Extract the (X, Y) coordinate from the center of the cell holding the provided text.  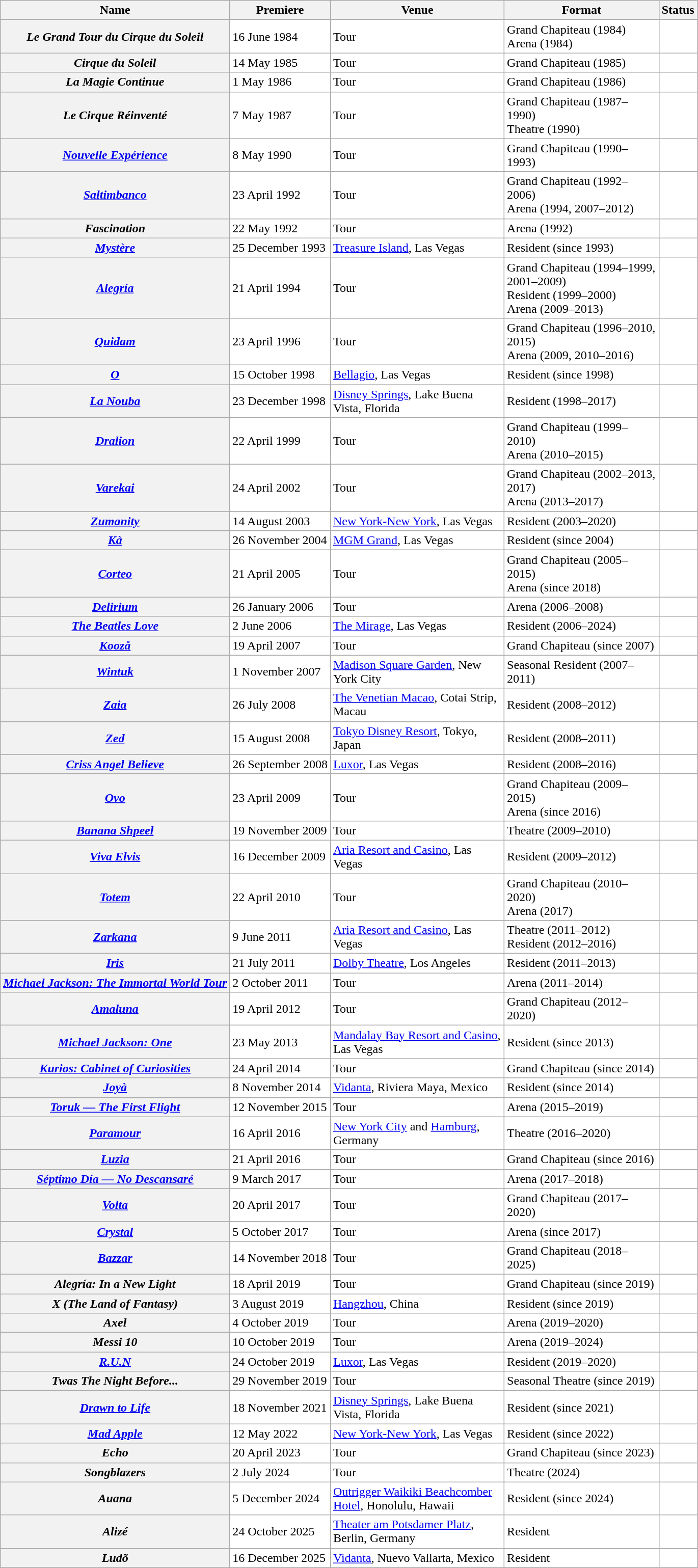
Michael Jackson: The Immortal World Tour (115, 983)
R.U.N (115, 1362)
3 August 2019 (280, 1304)
Mandalay Bay Resort and Casino, Las Vegas (417, 1042)
Grand Chapiteau (2010–2020)Arena (2017) (582, 897)
Resident (2006–2024) (582, 626)
5 October 2017 (280, 1231)
Ludõ (115, 1558)
Delirium (115, 607)
Bellagio, Las Vegas (417, 374)
Le Cirque Réinventé (115, 115)
Resident (since 2019) (582, 1304)
24 April 2014 (280, 1068)
Zarkana (115, 937)
Zed (115, 738)
Quidam (115, 341)
Alizé (115, 1531)
Name (115, 10)
Mystère (115, 248)
La Magie Continue (115, 82)
24 October 2025 (280, 1531)
Dolby Theatre, Los Angeles (417, 963)
24 October 2019 (280, 1362)
21 April 2005 (280, 574)
Corteo (115, 574)
16 December 2025 (280, 1558)
X (The Land of Fantasy) (115, 1304)
Ovo (115, 797)
Arena (2006–2008) (582, 607)
9 March 2017 (280, 1179)
8 November 2014 (280, 1088)
14 August 2003 (280, 521)
Vidanta, Nuevo Vallarta, Mexico (417, 1558)
Michael Jackson: One (115, 1042)
21 July 2011 (280, 963)
Twas The Night Before... (115, 1381)
Hangzhou, China (417, 1304)
8 May 1990 (280, 155)
24 April 2002 (280, 488)
Grand Chapiteau (1994–1999, 2001–2009)Resident (1999–2000)Arena (2009–2013) (582, 287)
23 April 1996 (280, 341)
Resident (since 1993) (582, 248)
12 November 2015 (280, 1107)
Theatre (2016–2020) (582, 1133)
Resident (2019–2020) (582, 1362)
Resident (2011–2013) (582, 963)
Le Grand Tour du Cirque du Soleil (115, 37)
Seasonal Resident (2007–2011) (582, 671)
Arena (1992) (582, 228)
Arena (2011–2014) (582, 983)
22 April 2010 (280, 897)
Zaia (115, 705)
Arena (2015–2019) (582, 1107)
Joyà (115, 1088)
2 June 2006 (280, 626)
The Beatles Love (115, 626)
Luzia (115, 1159)
Paramour (115, 1133)
22 May 1992 (280, 228)
MGM Grand, Las Vegas (417, 540)
29 November 2019 (280, 1381)
Saltimbanco (115, 195)
Grand Chapiteau (2009–2015)Arena (since 2016) (582, 797)
23 April 1992 (280, 195)
26 September 2008 (280, 764)
Grand Chapiteau (2012–2020) (582, 1009)
Arena (2019–2024) (582, 1342)
18 April 2019 (280, 1284)
Kurios: Cabinet of Curiosities (115, 1068)
Séptimo Día — No Descansaré (115, 1179)
21 April 2016 (280, 1159)
Resident (2003–2020) (582, 521)
Arena (since 2017) (582, 1231)
New York City and Hamburg, Germany (417, 1133)
Grand Chapiteau (1986) (582, 82)
Crystal (115, 1231)
Tokyo Disney Resort, Tokyo, Japan (417, 738)
Grand Chapiteau (2017–2020) (582, 1205)
21 April 1994 (280, 287)
2 July 2024 (280, 1472)
12 May 2022 (280, 1434)
15 August 2008 (280, 738)
The Mirage, Las Vegas (417, 626)
Alegría: In a New Light (115, 1284)
14 May 1985 (280, 63)
Echo (115, 1453)
20 April 2023 (280, 1453)
Grand Chapiteau (1987–1990)Theatre (1990) (582, 115)
Totem (115, 897)
23 April 2009 (280, 797)
Songblazers (115, 1472)
23 December 1998 (280, 400)
16 December 2009 (280, 857)
Resident (2008–2016) (582, 764)
Zumanity (115, 521)
Resident (since 2013) (582, 1042)
Koozå (115, 645)
Mad Apple (115, 1434)
Resident (since 2014) (582, 1088)
1 May 1986 (280, 82)
Grand Chapiteau (2002–2013, 2017)Arena (2013–2017) (582, 488)
Grand Chapiteau (since 2023) (582, 1453)
18 November 2021 (280, 1407)
Nouvelle Expérience (115, 155)
Theatre (2009–2010) (582, 830)
23 May 2013 (280, 1042)
14 November 2018 (280, 1257)
10 October 2019 (280, 1342)
Bazzar (115, 1257)
La Nouba (115, 400)
Grand Chapiteau (1985) (582, 63)
Viva Elvis (115, 857)
7 May 1987 (280, 115)
Venue (417, 10)
15 October 1998 (280, 374)
Theatre (2024) (582, 1472)
Varekai (115, 488)
The Venetian Macao, Cotai Strip, Macau (417, 705)
25 December 1993 (280, 248)
Grand Chapiteau (1999–2010)Arena (2010–2015) (582, 441)
Vidanta, Riviera Maya, Mexico (417, 1088)
Resident (since 1998) (582, 374)
Grand Chapiteau (2005–2015)Arena (since 2018) (582, 574)
Alegría (115, 287)
Resident (since 2021) (582, 1407)
Dralion (115, 441)
Treasure Island, Las Vegas (417, 248)
26 January 2006 (280, 607)
Theatre (2011–2012)Resident (2012–2016) (582, 937)
Resident (1998–2017) (582, 400)
Drawn to Life (115, 1407)
Premiere (280, 10)
Status (678, 10)
1 November 2007 (280, 671)
Resident (since 2004) (582, 540)
Madison Square Garden, New York City (417, 671)
Volta (115, 1205)
Grand Chapiteau (since 2019) (582, 1284)
9 June 2011 (280, 937)
26 July 2008 (280, 705)
Resident (2009–2012) (582, 857)
Grand Chapiteau (1984)Arena (1984) (582, 37)
Axel (115, 1323)
Amaluna (115, 1009)
Iris (115, 963)
Grand Chapiteau (1996–2010, 2015)Arena (2009, 2010–2016) (582, 341)
Toruk — The First Flight (115, 1107)
Kà (115, 540)
Theater am Potsdamer Platz, Berlin, Germany (417, 1531)
O (115, 374)
4 October 2019 (280, 1323)
Resident (since 2022) (582, 1434)
5 December 2024 (280, 1499)
Auana (115, 1499)
Fascination (115, 228)
Arena (2019–2020) (582, 1323)
Grand Chapiteau (2018–2025) (582, 1257)
Arena (2017–2018) (582, 1179)
Grand Chapiteau (since 2016) (582, 1159)
19 November 2009 (280, 830)
Grand Chapiteau (since 2007) (582, 645)
Grand Chapiteau (1992–2006)Arena (1994, 2007–2012) (582, 195)
2 October 2011 (280, 983)
Resident (2008–2011) (582, 738)
16 June 1984 (280, 37)
Format (582, 10)
Grand Chapiteau (since 2014) (582, 1068)
Resident (2008–2012) (582, 705)
Messi 10 (115, 1342)
Cirque du Soleil (115, 63)
Outrigger Waikiki Beachcomber Hotel, Honolulu, Hawaii (417, 1499)
20 April 2017 (280, 1205)
Seasonal Theatre (since 2019) (582, 1381)
16 April 2016 (280, 1133)
Banana Shpeel (115, 830)
Grand Chapiteau (1990–1993) (582, 155)
22 April 1999 (280, 441)
26 November 2004 (280, 540)
19 April 2007 (280, 645)
Wintuk (115, 671)
19 April 2012 (280, 1009)
Resident (since 2024) (582, 1499)
Criss Angel Believe (115, 764)
